Find where the given text appears and provide that cell's center as [x, y] coordinate. 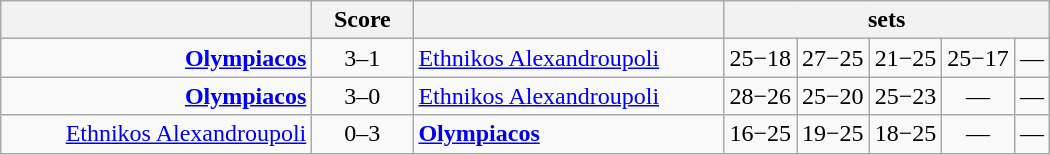
25−18 [760, 58]
21−25 [906, 58]
18−25 [906, 134]
sets [887, 20]
25−20 [834, 96]
3–0 [362, 96]
28−26 [760, 96]
25−17 [978, 58]
25−23 [906, 96]
0–3 [362, 134]
Score [362, 20]
16−25 [760, 134]
3–1 [362, 58]
19−25 [834, 134]
27−25 [834, 58]
